Pinpoint the cell where the given text exists, returning its (X, Y) midpoint coordinate. 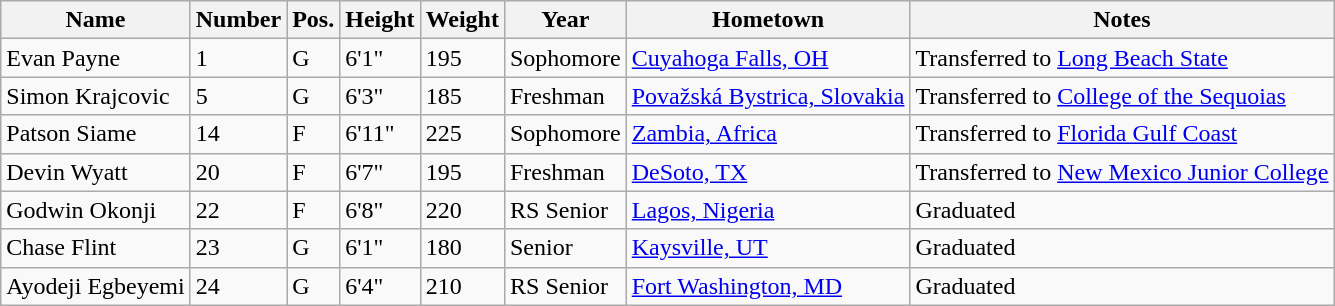
6'8" (380, 210)
Pos. (314, 20)
Evan Payne (96, 58)
Number (238, 20)
Transferred to College of the Sequoias (1122, 96)
Ayodeji Egbeyemi (96, 286)
Hometown (768, 20)
180 (462, 248)
6'7" (380, 172)
Year (565, 20)
Lagos, Nigeria (768, 210)
6'11" (380, 134)
24 (238, 286)
Cuyahoga Falls, OH (768, 58)
22 (238, 210)
220 (462, 210)
Godwin Okonji (96, 210)
Transferred to Long Beach State (1122, 58)
DeSoto, TX (768, 172)
20 (238, 172)
Name (96, 20)
185 (462, 96)
23 (238, 248)
Height (380, 20)
Chase Flint (96, 248)
Weight (462, 20)
Notes (1122, 20)
210 (462, 286)
Devin Wyatt (96, 172)
Simon Krajcovic (96, 96)
Transferred to Florida Gulf Coast (1122, 134)
Považská Bystrica, Slovakia (768, 96)
225 (462, 134)
6'4" (380, 286)
Kaysville, UT (768, 248)
Senior (565, 248)
Fort Washington, MD (768, 286)
14 (238, 134)
1 (238, 58)
Patson Siame (96, 134)
5 (238, 96)
6'3" (380, 96)
Transferred to New Mexico Junior College (1122, 172)
Zambia, Africa (768, 134)
